Capture the cell that displays the provided text and extract its [x, y] central coordinate. 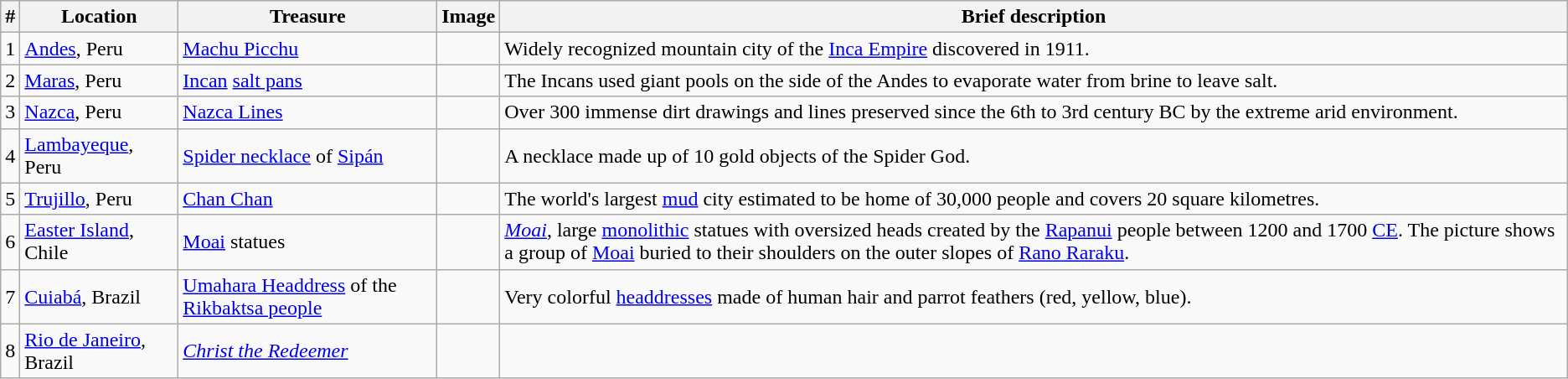
Spider necklace of Sipán [308, 156]
The Incans used giant pools on the side of the Andes to evaporate water from brine to leave salt. [1034, 80]
# [10, 17]
Easter Island, Chile [99, 241]
Incan salt pans [308, 80]
4 [10, 156]
1 [10, 49]
Rio de Janeiro, Brazil [99, 350]
Andes, Peru [99, 49]
Moai statues [308, 241]
Location [99, 17]
The world's largest mud city estimated to be home of 30,000 people and covers 20 square kilometres. [1034, 199]
6 [10, 241]
Machu Picchu [308, 49]
Lambayeque, Peru [99, 156]
Nazca, Peru [99, 112]
Nazca Lines [308, 112]
2 [10, 80]
Umahara Headdress of the Rikbaktsa people [308, 297]
Very colorful headdresses made of human hair and parrot feathers (red, yellow, blue). [1034, 297]
Treasure [308, 17]
8 [10, 350]
Image [469, 17]
Trujillo, Peru [99, 199]
3 [10, 112]
Cuiabá, Brazil [99, 297]
5 [10, 199]
Over 300 immense dirt drawings and lines preserved since the 6th to 3rd century BC by the extreme arid environment. [1034, 112]
A necklace made up of 10 gold objects of the Spider God. [1034, 156]
Maras, Peru [99, 80]
Christ the Redeemer [308, 350]
7 [10, 297]
Widely recognized mountain city of the Inca Empire discovered in 1911. [1034, 49]
Brief description [1034, 17]
Chan Chan [308, 199]
